Find where the given text appears and provide that cell's center as (X, Y) coordinate. 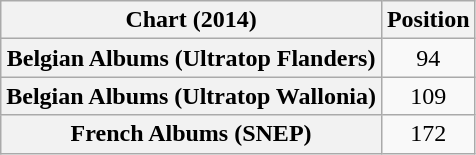
Chart (2014) (192, 20)
Belgian Albums (Ultratop Flanders) (192, 58)
Position (428, 20)
172 (428, 134)
French Albums (SNEP) (192, 134)
Belgian Albums (Ultratop Wallonia) (192, 96)
109 (428, 96)
94 (428, 58)
